Scan for the cell matching the given text and deliver its (X, Y) coordinate at center. 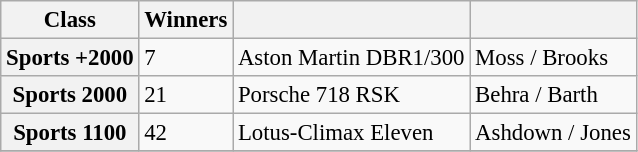
Porsche 718 RSK (352, 95)
Lotus-Climax Eleven (352, 133)
42 (186, 133)
Winners (186, 20)
Sports +2000 (70, 58)
7 (186, 58)
21 (186, 95)
Sports 2000 (70, 95)
Class (70, 20)
Ashdown / Jones (553, 133)
Moss / Brooks (553, 58)
Aston Martin DBR1/300 (352, 58)
Sports 1100 (70, 133)
Behra / Barth (553, 95)
